Detect which cell encompasses the target text, then output its [X, Y] center coordinate. 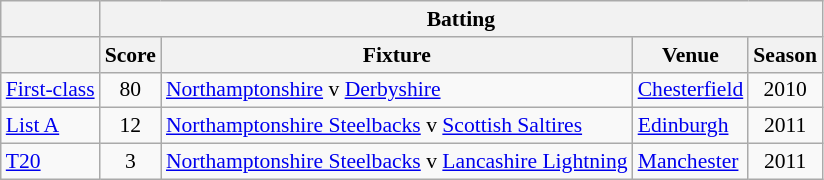
80 [130, 90]
Edinburgh [691, 126]
Season [785, 55]
2010 [785, 90]
Northamptonshire v Derbyshire [397, 90]
Chesterfield [691, 90]
Venue [691, 55]
List A [50, 126]
T20 [50, 162]
Northamptonshire Steelbacks v Lancashire Lightning [397, 162]
Score [130, 55]
Northamptonshire Steelbacks v Scottish Saltires [397, 126]
Manchester [691, 162]
3 [130, 162]
First-class [50, 90]
Batting [461, 19]
Fixture [397, 55]
12 [130, 126]
